Return (x, y) of the center of cell containing provided text 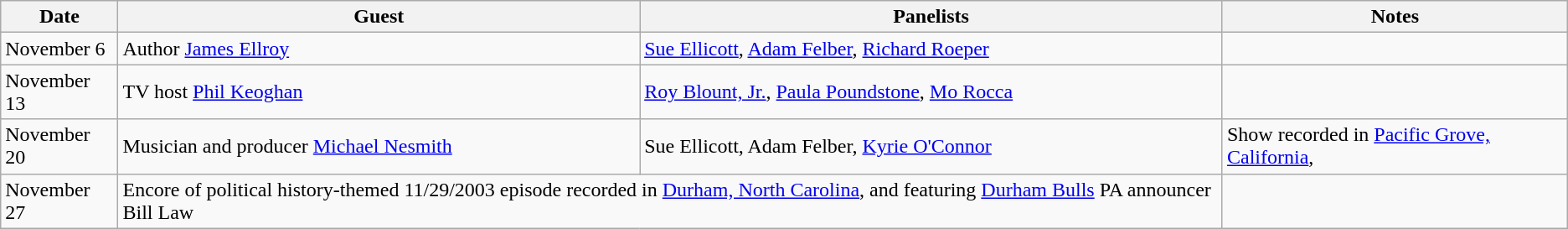
Guest (379, 17)
Notes (1395, 17)
November 20 (59, 146)
Encore of political history-themed 11/29/2003 episode recorded in Durham, North Carolina, and featuring Durham Bulls PA announcer Bill Law (670, 201)
Author James Ellroy (379, 49)
Sue Ellicott, Adam Felber, Richard Roeper (931, 49)
Date (59, 17)
Sue Ellicott, Adam Felber, Kyrie O'Connor (931, 146)
November 13 (59, 92)
Panelists (931, 17)
November 6 (59, 49)
Roy Blount, Jr., Paula Poundstone, Mo Rocca (931, 92)
November 27 (59, 201)
Show recorded in Pacific Grove, California, (1395, 146)
Musician and producer Michael Nesmith (379, 146)
TV host Phil Keoghan (379, 92)
